For the text-containing cell, return its midpoint in [X, Y] coordinate format. 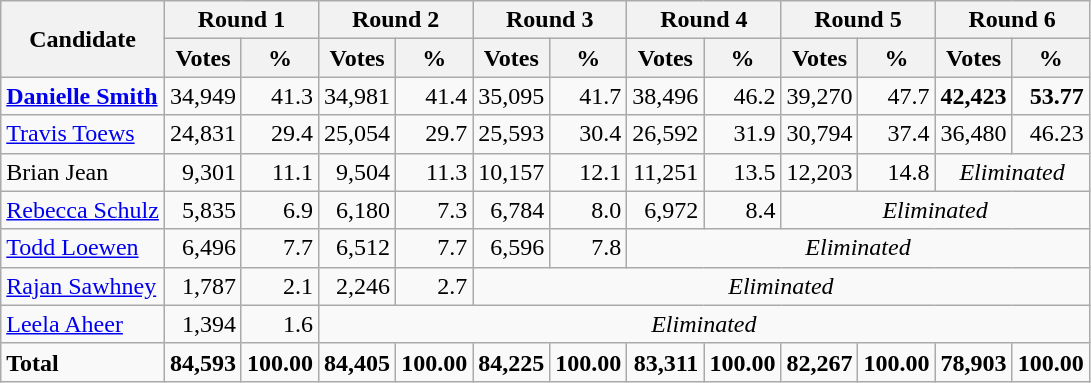
Brian Jean [83, 172]
6,512 [358, 248]
10,157 [512, 172]
6,496 [202, 248]
2.7 [434, 286]
47.7 [896, 96]
36,480 [974, 134]
84,405 [358, 362]
1,787 [202, 286]
6,784 [512, 210]
12.1 [588, 172]
9,504 [358, 172]
14.8 [896, 172]
2.1 [280, 286]
7.3 [434, 210]
5,835 [202, 210]
34,981 [358, 96]
13.5 [742, 172]
37.4 [896, 134]
11.1 [280, 172]
Round 2 [396, 20]
1,394 [202, 324]
84,593 [202, 362]
Round 4 [704, 20]
84,225 [512, 362]
82,267 [820, 362]
24,831 [202, 134]
7.8 [588, 248]
25,593 [512, 134]
Leela Aheer [83, 324]
39,270 [820, 96]
Rajan Sawhney [83, 286]
35,095 [512, 96]
12,203 [820, 172]
Rebecca Schulz [83, 210]
78,903 [974, 362]
41.7 [588, 96]
Total [83, 362]
30,794 [820, 134]
Candidate [83, 39]
31.9 [742, 134]
Danielle Smith [83, 96]
Todd Loewen [83, 248]
46.2 [742, 96]
6.9 [280, 210]
53.77 [1050, 96]
29.4 [280, 134]
42,423 [974, 96]
83,311 [666, 362]
41.3 [280, 96]
6,972 [666, 210]
11,251 [666, 172]
46.23 [1050, 134]
Round 3 [550, 20]
26,592 [666, 134]
25,054 [358, 134]
30.4 [588, 134]
8.4 [742, 210]
Round 6 [1012, 20]
8.0 [588, 210]
2,246 [358, 286]
Travis Toews [83, 134]
1.6 [280, 324]
34,949 [202, 96]
38,496 [666, 96]
6,180 [358, 210]
29.7 [434, 134]
6,596 [512, 248]
9,301 [202, 172]
Round 1 [241, 20]
Round 5 [858, 20]
41.4 [434, 96]
11.3 [434, 172]
